Return (x, y) of the center of cell containing provided text 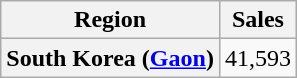
Region (110, 20)
South Korea (Gaon) (110, 58)
Sales (258, 20)
41,593 (258, 58)
